Return the [x, y] coordinate for the center point of the cell that contains the specified text.  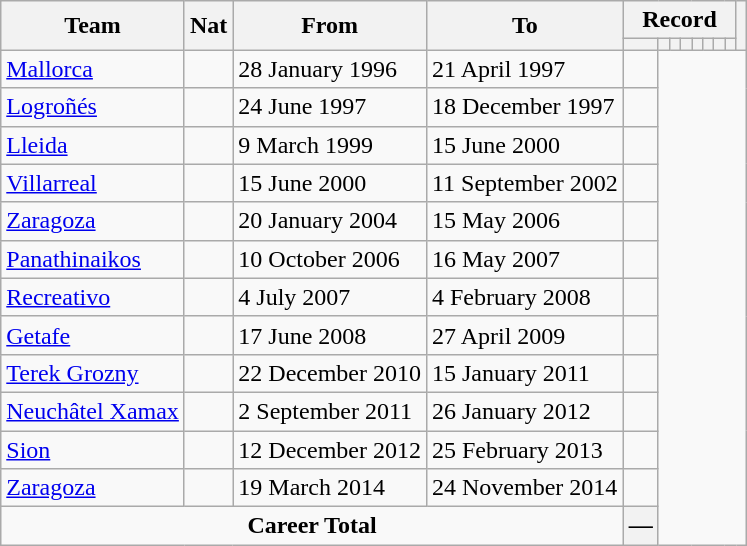
15 January 2011 [524, 373]
28 January 1996 [330, 69]
To [524, 26]
19 March 2014 [330, 488]
11 September 2002 [524, 183]
From [330, 26]
Lleida [93, 145]
4 July 2007 [330, 297]
24 November 2014 [524, 488]
26 January 2012 [524, 411]
16 May 2007 [524, 259]
4 February 2008 [524, 297]
22 December 2010 [330, 373]
12 December 2012 [330, 449]
Sion [93, 449]
Mallorca [93, 69]
Neuchâtel Xamax [93, 411]
2 September 2011 [330, 411]
21 April 1997 [524, 69]
Logroñés [93, 107]
Panathinaikos [93, 259]
24 June 1997 [330, 107]
17 June 2008 [330, 335]
Record [679, 20]
20 January 2004 [330, 221]
Career Total [312, 526]
Nat [208, 26]
Villarreal [93, 183]
9 March 1999 [330, 145]
Recreativo [93, 297]
27 April 2009 [524, 335]
15 May 2006 [524, 221]
18 December 1997 [524, 107]
— [640, 526]
10 October 2006 [330, 259]
Getafe [93, 335]
Team [93, 26]
25 February 2013 [524, 449]
Terek Grozny [93, 373]
